Detect which cell encompasses the target text, then output its [x, y] center coordinate. 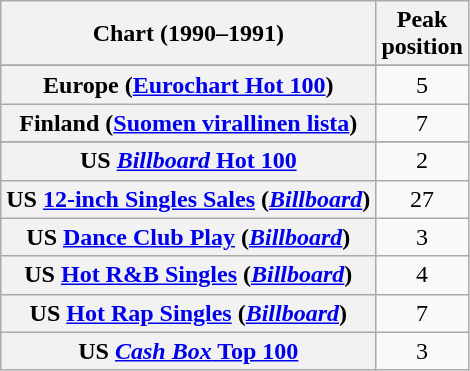
Europe (Eurochart Hot 100) [188, 85]
US Billboard Hot 100 [188, 161]
Chart (1990–1991) [188, 34]
US Dance Club Play (Billboard) [188, 237]
4 [422, 275]
US 12-inch Singles Sales (Billboard) [188, 199]
27 [422, 199]
Peakposition [422, 34]
US Hot R&B Singles (Billboard) [188, 275]
2 [422, 161]
Finland (Suomen virallinen lista) [188, 123]
US Cash Box Top 100 [188, 351]
US Hot Rap Singles (Billboard) [188, 313]
5 [422, 85]
